Return the (x, y) coordinate for the center point of the cell that contains the specified text.  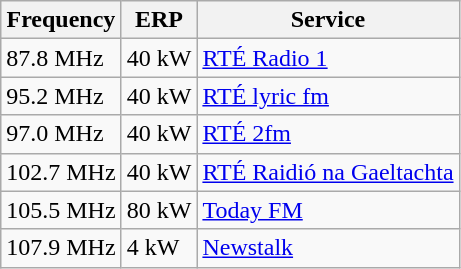
107.9 MHz (61, 248)
80 kW (159, 210)
RTÉ lyric fm (328, 96)
97.0 MHz (61, 134)
4 kW (159, 248)
Newstalk (328, 248)
RTÉ 2fm (328, 134)
105.5 MHz (61, 210)
87.8 MHz (61, 58)
ERP (159, 20)
RTÉ Raidió na Gaeltachta (328, 172)
102.7 MHz (61, 172)
Service (328, 20)
Frequency (61, 20)
Today FM (328, 210)
95.2 MHz (61, 96)
RTÉ Radio 1 (328, 58)
